Detect which cell encompasses the target text, then output its [x, y] center coordinate. 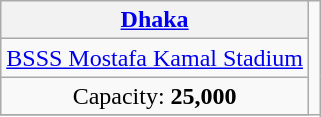
Capacity: 25,000 [155, 96]
BSSS Mostafa Kamal Stadium [155, 58]
Dhaka [155, 20]
